Provide the (x, y) coordinate of the cell's center where the given text is located.  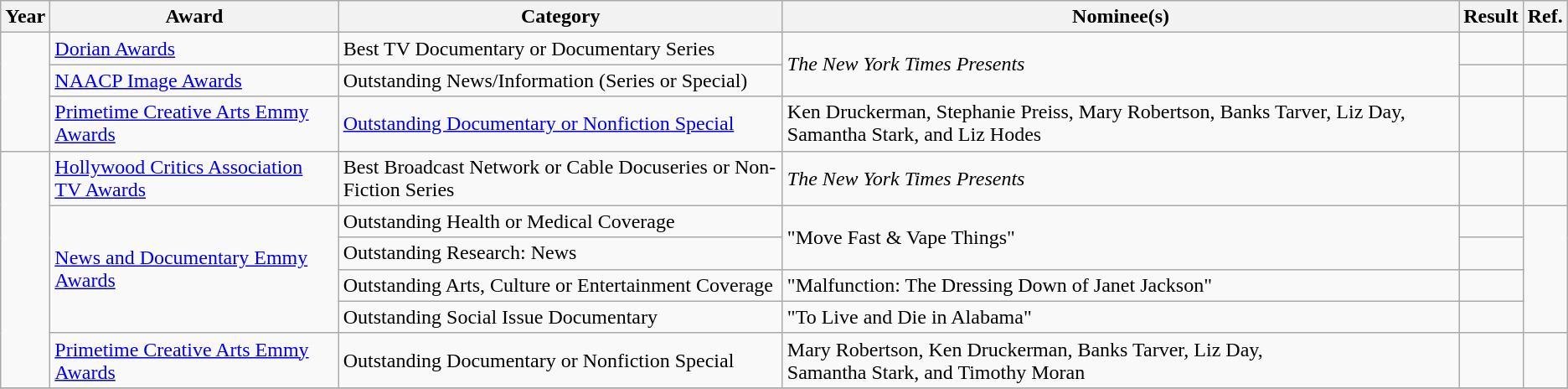
Award (194, 17)
"Malfunction: The Dressing Down of Janet Jackson" (1121, 285)
"To Live and Die in Alabama" (1121, 317)
Outstanding Arts, Culture or Entertainment Coverage (560, 285)
Dorian Awards (194, 49)
NAACP Image Awards (194, 80)
Nominee(s) (1121, 17)
Outstanding Research: News (560, 253)
Mary Robertson, Ken Druckerman, Banks Tarver, Liz Day, Samantha Stark, and Timothy Moran (1121, 360)
Category (560, 17)
Best Broadcast Network or Cable Docuseries or Non-Fiction Series (560, 178)
Result (1491, 17)
Outstanding Social Issue Documentary (560, 317)
Outstanding Health or Medical Coverage (560, 221)
Outstanding News/Information (Series or Special) (560, 80)
"Move Fast & Vape Things" (1121, 237)
Ken Druckerman, Stephanie Preiss, Mary Robertson, Banks Tarver, Liz Day, Samantha Stark, and Liz Hodes (1121, 124)
Best TV Documentary or Documentary Series (560, 49)
Hollywood Critics Association TV Awards (194, 178)
Ref. (1545, 17)
Year (25, 17)
News and Documentary Emmy Awards (194, 269)
